Return [X, Y] of the center of cell containing provided text 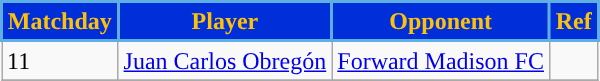
Player [225, 22]
11 [60, 60]
Forward Madison FC [441, 60]
Opponent [441, 22]
Matchday [60, 22]
Juan Carlos Obregón [225, 60]
Ref [574, 22]
